Return the [X, Y] coordinate for the center point of the cell that contains the specified text.  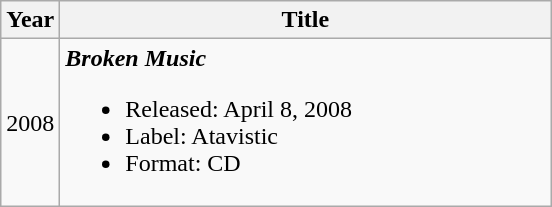
Broken MusicReleased: April 8, 2008Label: Atavistic Format: CD [306, 122]
2008 [30, 122]
Year [30, 20]
Title [306, 20]
